Search for the cell housing the specified text and yield its [x, y] center coordinate. 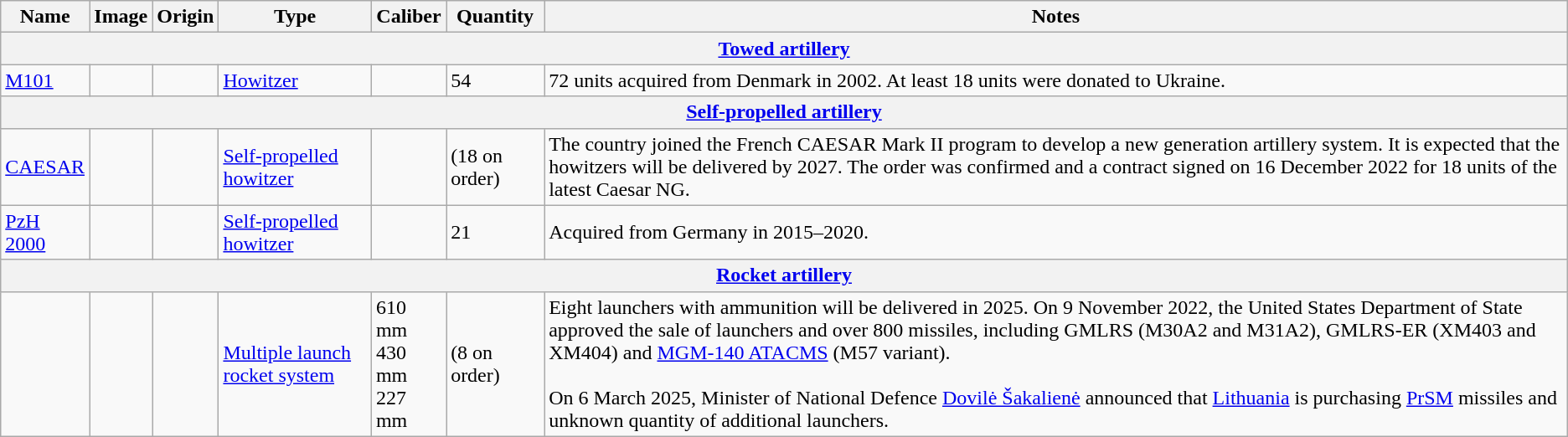
72 units acquired from Denmark in 2002. At least 18 units were donated to Ukraine. [1056, 80]
M101 [45, 80]
Rocket artillery [784, 275]
21 [496, 233]
Name [45, 17]
(8 on order) [496, 363]
(18 on order) [496, 167]
Origin [186, 17]
Acquired from Germany in 2015–2020. [1056, 233]
Type [295, 17]
PzH 2000 [45, 233]
Caliber [409, 17]
Multiple launch rocket system [295, 363]
Image [121, 17]
Howitzer [295, 80]
Quantity [496, 17]
CAESAR [45, 167]
610 mm430 mm227 mm [409, 363]
Notes [1056, 17]
Towed artillery [784, 49]
54 [496, 80]
Self-propelled artillery [784, 112]
